Search for the cell housing the specified text and yield its (x, y) center coordinate. 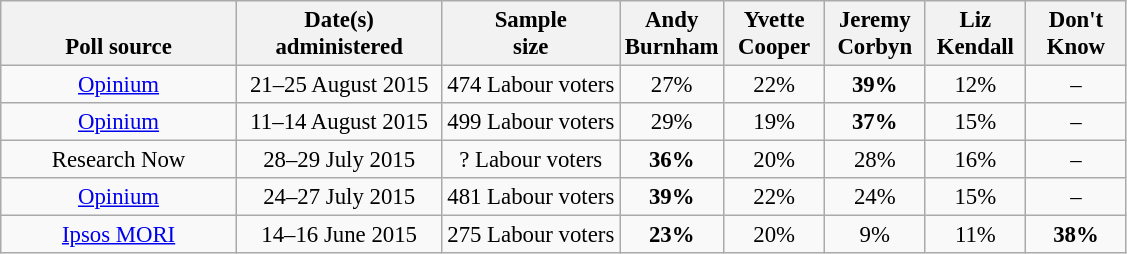
29% (672, 122)
19% (774, 122)
23% (672, 235)
Date(s)administered (339, 34)
LizKendall (976, 34)
12% (976, 85)
37% (874, 122)
Samplesize (531, 34)
28% (874, 160)
YvetteCooper (774, 34)
14–16 June 2015 (339, 235)
499 Labour voters (531, 122)
11–14 August 2015 (339, 122)
24% (874, 197)
38% (1076, 235)
Ipsos MORI (119, 235)
28–29 July 2015 (339, 160)
481 Labour voters (531, 197)
Don't Know (1076, 34)
Research Now (119, 160)
? Labour voters (531, 160)
16% (976, 160)
AndyBurnham (672, 34)
9% (874, 235)
JeremyCorbyn (874, 34)
Poll source (119, 34)
36% (672, 160)
474 Labour voters (531, 85)
21–25 August 2015 (339, 85)
275 Labour voters (531, 235)
11% (976, 235)
27% (672, 85)
24–27 July 2015 (339, 197)
